Locate the cell with the specified text and output its [X, Y] center coordinate. 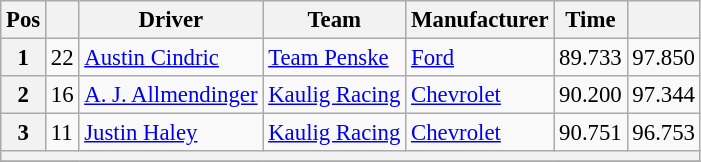
Manufacturer [480, 20]
Team [334, 20]
Pos [24, 20]
89.733 [590, 58]
Team Penske [334, 58]
22 [62, 58]
97.850 [664, 58]
97.344 [664, 95]
Justin Haley [171, 133]
Austin Cindric [171, 58]
11 [62, 133]
Driver [171, 20]
Time [590, 20]
96.753 [664, 133]
16 [62, 95]
90.200 [590, 95]
3 [24, 133]
Ford [480, 58]
1 [24, 58]
90.751 [590, 133]
A. J. Allmendinger [171, 95]
2 [24, 95]
